Find where the given text appears and provide that cell's center as (x, y) coordinate. 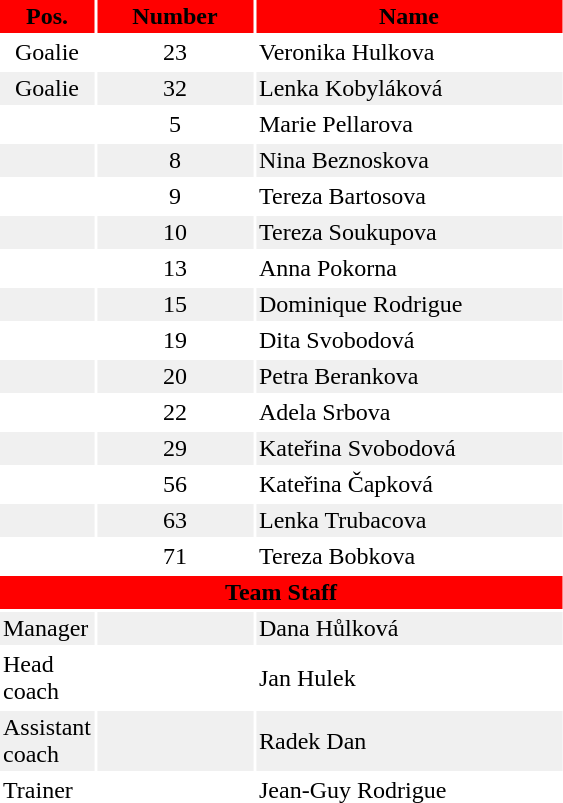
22 (175, 412)
10 (175, 232)
Tereza Bobkova (409, 556)
Name (409, 16)
Pos. (47, 16)
56 (175, 484)
Tereza Soukupova (409, 232)
Anna Pokorna (409, 268)
Number (175, 16)
13 (175, 268)
Dominique Rodrigue (409, 304)
Veronika Hulkova (409, 52)
Marie Pellarova (409, 124)
Lenka Kobyláková (409, 88)
29 (175, 448)
23 (175, 52)
Team Staff (281, 592)
Head coach (47, 678)
19 (175, 340)
Kateřina Čapková (409, 484)
Dana Hůlková (409, 628)
Kateřina Svobodová (409, 448)
Manager (47, 628)
15 (175, 304)
Adela Srbova (409, 412)
Petra Berankova (409, 376)
5 (175, 124)
Jan Hulek (409, 678)
Dita Svobodová (409, 340)
Tereza Bartosova (409, 196)
Nina Beznoskova (409, 160)
8 (175, 160)
32 (175, 88)
71 (175, 556)
Radek Dan (409, 741)
Lenka Trubacova (409, 520)
Assistant coach (47, 741)
9 (175, 196)
20 (175, 376)
63 (175, 520)
